Determine the [x, y] coordinate at the center of the cell enclosing the given text.  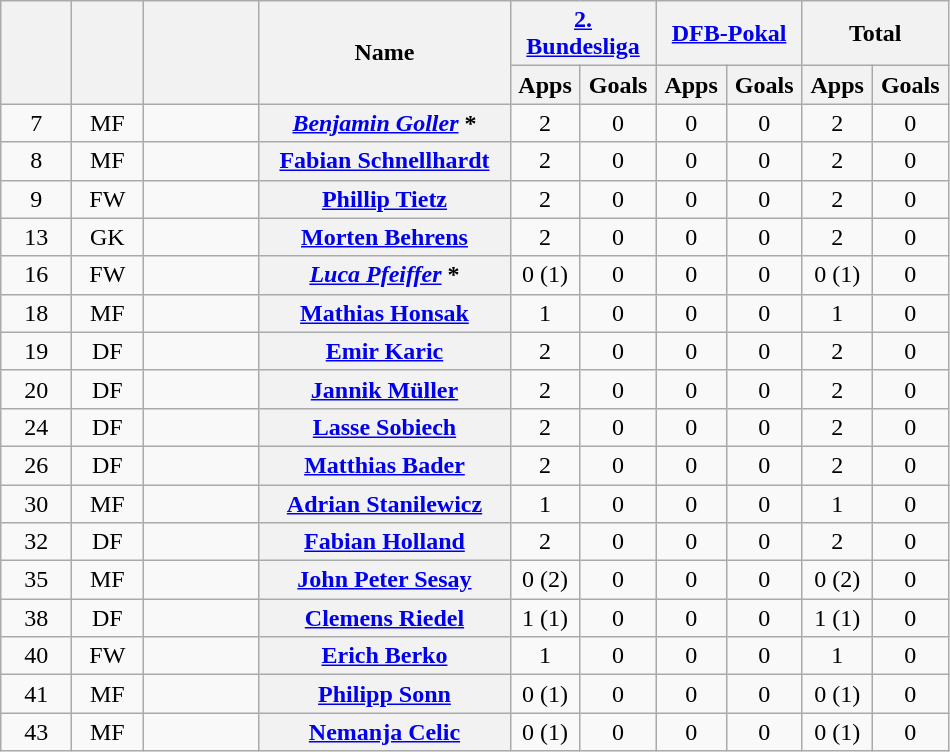
Fabian Holland [384, 542]
Benjamin Goller * [384, 123]
Luca Pfeiffer * [384, 275]
Emir Karic [384, 351]
9 [36, 199]
Jannik Müller [384, 389]
Matthias Bader [384, 465]
Mathias Honsak [384, 313]
Fabian Schnellhardt [384, 161]
Lasse Sobiech [384, 427]
32 [36, 542]
Nemanja Celic [384, 732]
30 [36, 503]
40 [36, 656]
8 [36, 161]
13 [36, 237]
Total [875, 34]
Philipp Sonn [384, 694]
20 [36, 389]
41 [36, 694]
Clemens Riedel [384, 618]
26 [36, 465]
38 [36, 618]
Name [384, 52]
DFB-Pokal [729, 34]
43 [36, 732]
16 [36, 275]
35 [36, 580]
2. Bundesliga [583, 34]
18 [36, 313]
24 [36, 427]
GK [108, 237]
7 [36, 123]
19 [36, 351]
Morten Behrens [384, 237]
Adrian Stanilewicz [384, 503]
John Peter Sesay [384, 580]
Phillip Tietz [384, 199]
Erich Berko [384, 656]
